Search for the cell housing the specified text and yield its (x, y) center coordinate. 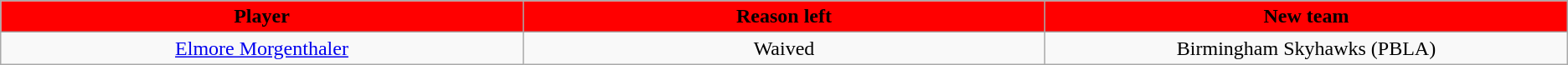
Reason left (784, 17)
Waived (784, 48)
New team (1307, 17)
Player (261, 17)
Birmingham Skyhawks (PBLA) (1307, 48)
Elmore Morgenthaler (261, 48)
